Pinpoint the cell where the given text exists, returning its [x, y] midpoint coordinate. 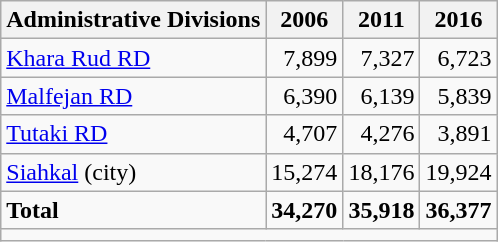
19,924 [458, 172]
Siahkal (city) [134, 172]
Tutaki RD [134, 134]
18,176 [382, 172]
6,723 [458, 58]
6,139 [382, 96]
2011 [382, 20]
Malfejan RD [134, 96]
3,891 [458, 134]
36,377 [458, 210]
34,270 [304, 210]
Khara Rud RD [134, 58]
2016 [458, 20]
7,899 [304, 58]
4,276 [382, 134]
4,707 [304, 134]
5,839 [458, 96]
35,918 [382, 210]
Administrative Divisions [134, 20]
2006 [304, 20]
15,274 [304, 172]
7,327 [382, 58]
6,390 [304, 96]
Total [134, 210]
